Return [X, Y] of the center of cell containing provided text 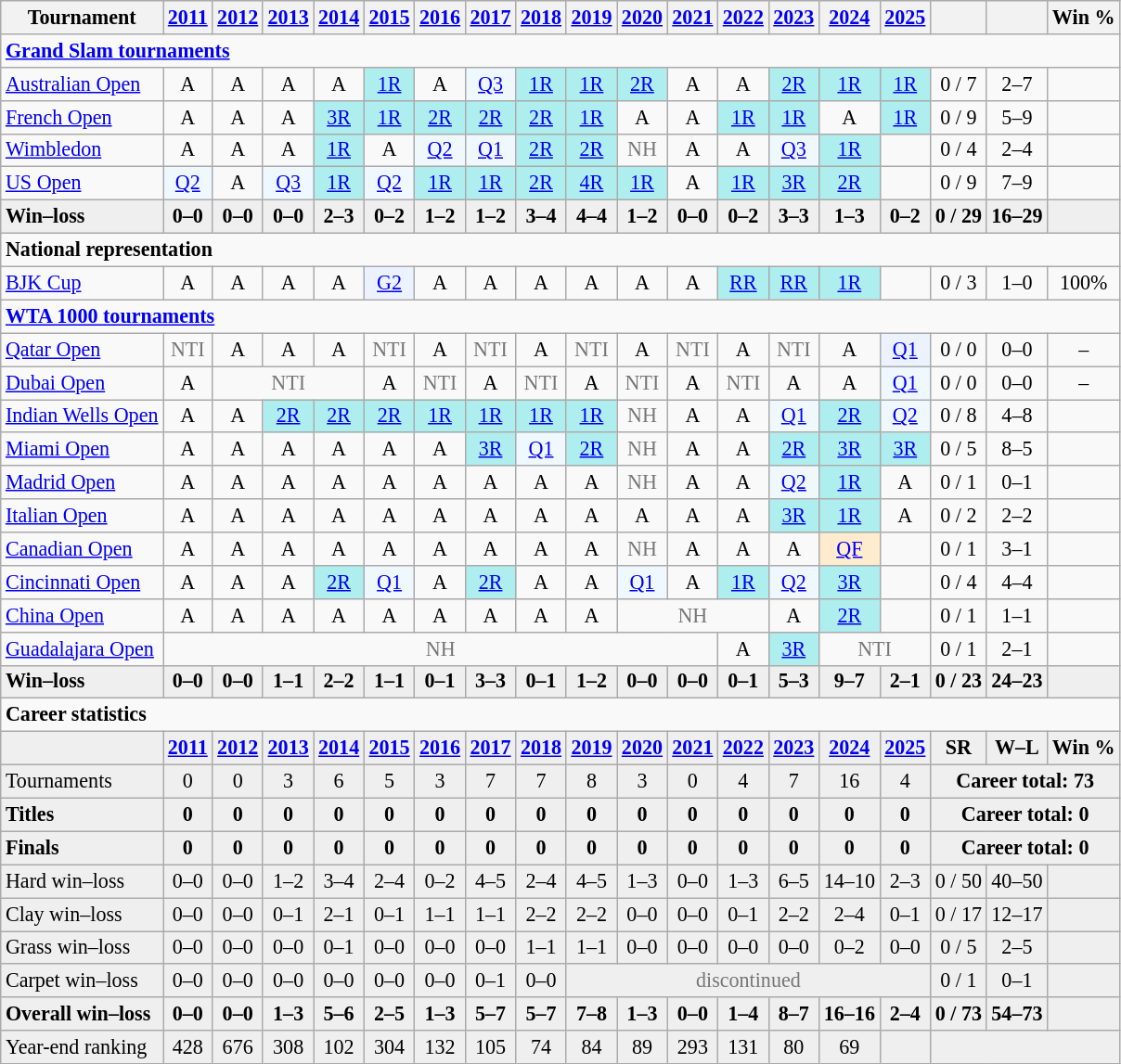
100% [1084, 283]
Grass win–loss [82, 947]
3–1 [1017, 548]
QF [850, 548]
Hard win–loss [82, 881]
8 [591, 781]
4–8 [1017, 416]
BJK Cup [82, 283]
5–3 [793, 682]
0 / 73 [960, 1014]
Titles [82, 814]
54–73 [1017, 1014]
132 [440, 1047]
304 [389, 1047]
Wimbledon [82, 150]
G2 [389, 283]
84 [591, 1047]
Dubai Open [82, 382]
WTA 1000 tournaments [560, 316]
Qatar Open [82, 350]
Tournaments [82, 781]
0 / 50 [960, 881]
12–17 [1017, 914]
1–0 [1017, 283]
0 / 2 [960, 516]
676 [238, 1047]
Guadalajara Open [82, 648]
16–29 [1017, 216]
Tournament [82, 17]
Career statistics [560, 715]
Italian Open [82, 516]
7–9 [1017, 184]
1–4 [743, 1014]
China Open [82, 615]
Grand Slam tournaments [560, 50]
0 / 8 [960, 416]
discontinued [748, 981]
National representation [560, 250]
W–L [1017, 748]
293 [692, 1047]
69 [850, 1047]
14–10 [850, 881]
40–50 [1017, 881]
9–7 [850, 682]
5 [389, 781]
SR [960, 748]
US Open [82, 184]
Career total: 73 [1025, 781]
Finals [82, 848]
0 / 17 [960, 914]
16–16 [850, 1014]
0 / 3 [960, 283]
24–23 [1017, 682]
80 [793, 1047]
89 [642, 1047]
5–6 [339, 1014]
6–5 [793, 881]
0 / 29 [960, 216]
7–8 [591, 1014]
Miami Open [82, 449]
Overall win–loss [82, 1014]
308 [288, 1047]
Australian Open [82, 83]
8–7 [793, 1014]
5–9 [1017, 117]
131 [743, 1047]
105 [490, 1047]
French Open [82, 117]
16 [850, 781]
74 [541, 1047]
8–5 [1017, 449]
0 / 23 [960, 682]
Carpet win–loss [82, 981]
Year-end ranking [82, 1047]
428 [187, 1047]
Clay win–loss [82, 914]
4R [591, 184]
102 [339, 1047]
Canadian Open [82, 548]
0 / 7 [960, 83]
6 [339, 781]
2–7 [1017, 83]
Madrid Open [82, 482]
Indian Wells Open [82, 416]
Cincinnati Open [82, 582]
